Capture the cell that displays the provided text and extract its (X, Y) central coordinate. 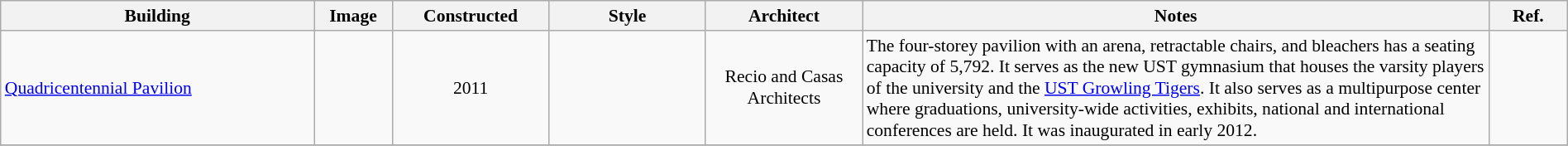
Style (627, 16)
Architect (784, 16)
Image (354, 16)
2011 (470, 88)
Notes (1176, 16)
Recio and Casas Architects (784, 88)
Quadricentennial Pavilion (157, 88)
Ref. (1528, 16)
Constructed (470, 16)
Building (157, 16)
